Identify which cell holds the provided text, then report its [x, y] central coordinate. 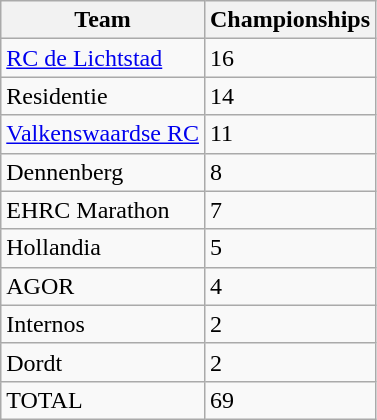
5 [290, 248]
TOTAL [103, 400]
16 [290, 58]
8 [290, 172]
RC de Lichtstad [103, 58]
Internos [103, 324]
69 [290, 400]
Valkenswaardse RC [103, 134]
Dennenberg [103, 172]
Residentie [103, 96]
7 [290, 210]
4 [290, 286]
11 [290, 134]
Dordt [103, 362]
Hollandia [103, 248]
Team [103, 20]
14 [290, 96]
EHRC Marathon [103, 210]
AGOR [103, 286]
Championships [290, 20]
